From the cell containing the given text, extract its center point as [X, Y] coordinate. 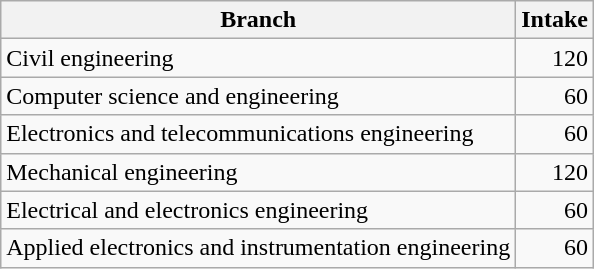
Electrical and electronics engineering [258, 210]
Mechanical engineering [258, 172]
Intake [555, 20]
Computer science and engineering [258, 96]
Branch [258, 20]
Applied electronics and instrumentation engineering [258, 248]
Electronics and telecommunications engineering [258, 134]
Civil engineering [258, 58]
